Return (x, y) of the center of cell containing provided text 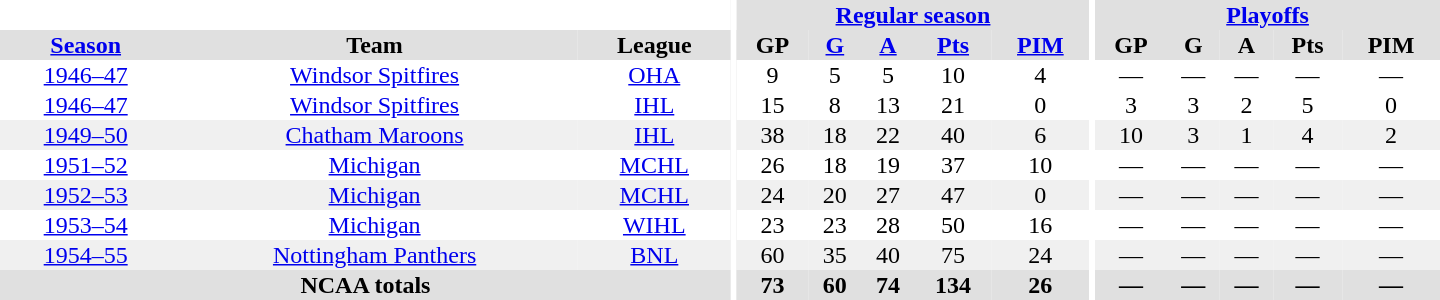
1951–52 (86, 165)
35 (834, 255)
OHA (654, 75)
Chatham Maroons (374, 135)
WIHL (654, 225)
9 (773, 75)
Team (374, 45)
6 (1040, 135)
1954–55 (86, 255)
28 (888, 225)
16 (1040, 225)
1949–50 (86, 135)
22 (888, 135)
15 (773, 105)
134 (954, 285)
13 (888, 105)
Nottingham Panthers (374, 255)
21 (954, 105)
37 (954, 165)
38 (773, 135)
47 (954, 195)
73 (773, 285)
74 (888, 285)
1952–53 (86, 195)
Playoffs (1268, 15)
1953–54 (86, 225)
20 (834, 195)
8 (834, 105)
19 (888, 165)
75 (954, 255)
Regular season (914, 15)
1 (1246, 135)
League (654, 45)
Season (86, 45)
NCAA totals (366, 285)
50 (954, 225)
BNL (654, 255)
27 (888, 195)
